Return [x, y] of the center of cell containing provided text 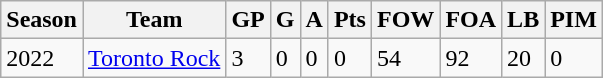
Pts [350, 20]
PIM [574, 20]
3 [248, 58]
G [285, 20]
Season [42, 20]
20 [524, 58]
2022 [42, 58]
Team [154, 20]
54 [405, 58]
FOA [471, 20]
A [314, 20]
92 [471, 58]
Toronto Rock [154, 58]
LB [524, 20]
GP [248, 20]
FOW [405, 20]
